Return the (X, Y) coordinate for the center point of the cell that contains the specified text.  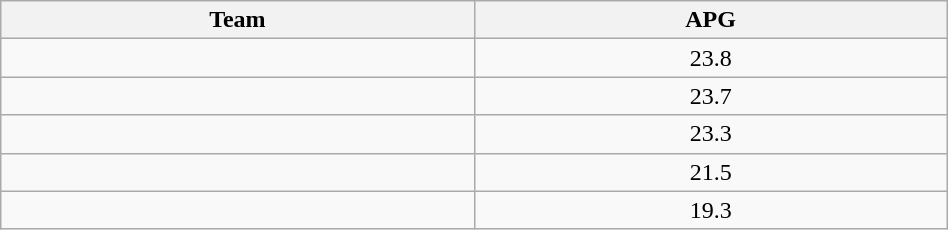
23.7 (710, 96)
19.3 (710, 210)
23.3 (710, 134)
21.5 (710, 172)
Team (238, 20)
APG (710, 20)
23.8 (710, 58)
